Detect which cell encompasses the target text, then output its (x, y) center coordinate. 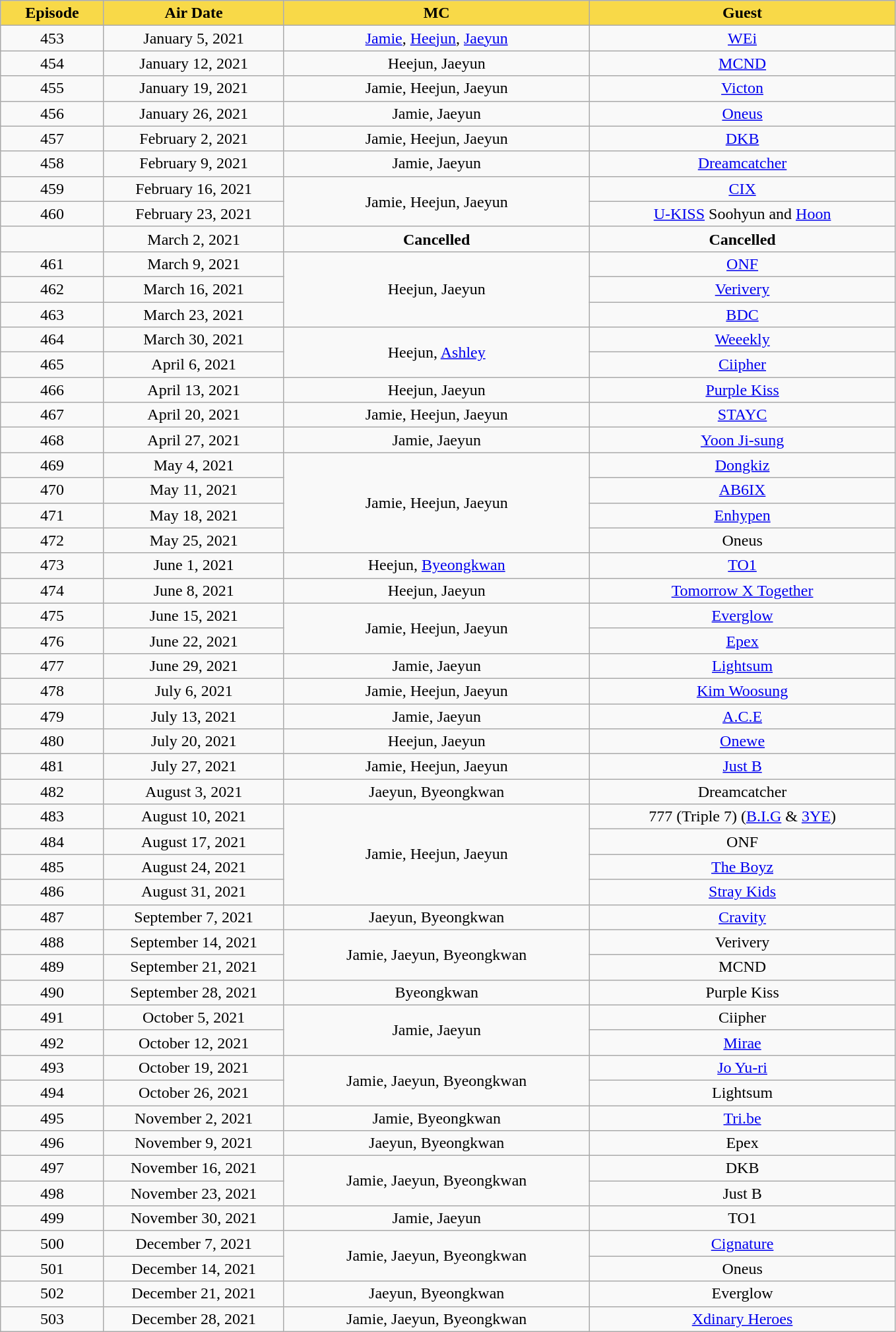
486 (53, 892)
January 26, 2021 (194, 113)
464 (53, 340)
Jo Yu-ri (742, 1067)
498 (53, 1193)
466 (53, 390)
April 27, 2021 (194, 440)
471 (53, 515)
496 (53, 1143)
467 (53, 415)
September 7, 2021 (194, 917)
Mirae (742, 1042)
475 (53, 616)
470 (53, 490)
March 23, 2021 (194, 315)
July 27, 2021 (194, 767)
July 13, 2021 (194, 716)
458 (53, 164)
April 20, 2021 (194, 415)
STAYC (742, 415)
August 24, 2021 (194, 867)
AB6IX (742, 490)
492 (53, 1042)
January 19, 2021 (194, 88)
May 11, 2021 (194, 490)
502 (53, 1294)
May 25, 2021 (194, 540)
October 5, 2021 (194, 1017)
June 15, 2021 (194, 616)
Weeekly (742, 340)
Cravity (742, 917)
481 (53, 767)
August 31, 2021 (194, 892)
Tri.be (742, 1118)
Enhypen (742, 515)
503 (53, 1319)
493 (53, 1067)
January 5, 2021 (194, 38)
490 (53, 992)
482 (53, 792)
Xdinary Heroes (742, 1319)
August 3, 2021 (194, 792)
Byeongkwan (437, 992)
September 21, 2021 (194, 967)
469 (53, 465)
460 (53, 214)
January 12, 2021 (194, 63)
Kim Woosung (742, 691)
489 (53, 967)
April 6, 2021 (194, 365)
465 (53, 365)
September 14, 2021 (194, 942)
September 28, 2021 (194, 992)
June 8, 2021 (194, 590)
473 (53, 565)
Victon (742, 88)
WEi (742, 38)
August 10, 2021 (194, 817)
November 16, 2021 (194, 1168)
479 (53, 716)
May 4, 2021 (194, 465)
483 (53, 817)
488 (53, 942)
December 21, 2021 (194, 1294)
455 (53, 88)
October 26, 2021 (194, 1093)
November 2, 2021 (194, 1118)
February 16, 2021 (194, 189)
Guest (742, 13)
BDC (742, 315)
November 23, 2021 (194, 1193)
Jamie, Byeongkwan (437, 1118)
A.C.E (742, 716)
June 29, 2021 (194, 666)
November 9, 2021 (194, 1143)
February 9, 2021 (194, 164)
491 (53, 1017)
497 (53, 1168)
Heejun, Ashley (437, 352)
485 (53, 867)
December 28, 2021 (194, 1319)
487 (53, 917)
Tomorrow X Together (742, 590)
February 2, 2021 (194, 139)
The Boyz (742, 867)
November 30, 2021 (194, 1219)
Episode (53, 13)
Yoon Ji-sung (742, 440)
October 19, 2021 (194, 1067)
454 (53, 63)
484 (53, 842)
494 (53, 1093)
474 (53, 590)
478 (53, 691)
463 (53, 315)
June 1, 2021 (194, 565)
Air Date (194, 13)
October 12, 2021 (194, 1042)
457 (53, 139)
477 (53, 666)
May 18, 2021 (194, 515)
March 2, 2021 (194, 239)
Cignature (742, 1244)
CIX (742, 189)
February 23, 2021 (194, 214)
453 (53, 38)
March 9, 2021 (194, 264)
459 (53, 189)
500 (53, 1244)
December 14, 2021 (194, 1269)
468 (53, 440)
Heejun, Byeongkwan (437, 565)
501 (53, 1269)
December 7, 2021 (194, 1244)
March 30, 2021 (194, 340)
461 (53, 264)
U-KISS Soohyun and Hoon (742, 214)
472 (53, 540)
456 (53, 113)
July 20, 2021 (194, 742)
499 (53, 1219)
462 (53, 289)
April 13, 2021 (194, 390)
June 22, 2021 (194, 641)
MC (437, 13)
777 (Triple 7) (B.I.G & 3YE) (742, 817)
Stray Kids (742, 892)
Onewe (742, 742)
476 (53, 641)
495 (53, 1118)
July 6, 2021 (194, 691)
480 (53, 742)
Dongkiz (742, 465)
August 17, 2021 (194, 842)
March 16, 2021 (194, 289)
